Search for the cell housing the specified text and yield its (X, Y) center coordinate. 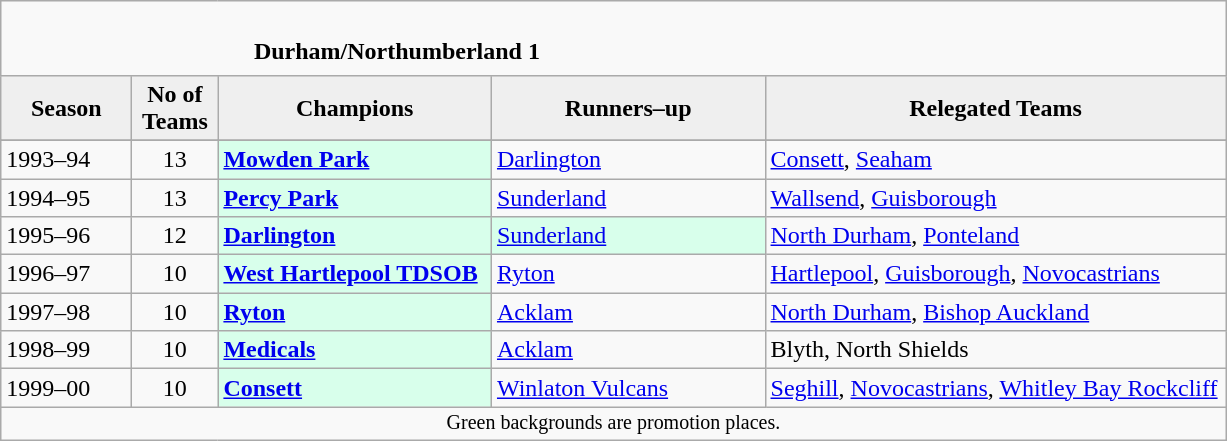
Mowden Park (355, 159)
1995–96 (66, 236)
1993–94 (66, 159)
Champions (355, 108)
Green backgrounds are promotion places. (614, 424)
Winlaton Vulcans (628, 388)
No of Teams (175, 108)
Hartlepool, Guisborough, Novocastrians (996, 274)
12 (175, 236)
Consett, Seaham (996, 159)
1994–95 (66, 197)
Percy Park (355, 197)
Wallsend, Guisborough (996, 197)
Season (66, 108)
1996–97 (66, 274)
North Durham, Bishop Auckland (996, 312)
Seghill, Novocastrians, Whitley Bay Rockcliff (996, 388)
Medicals (355, 350)
1997–98 (66, 312)
Consett (355, 388)
1999–00 (66, 388)
1998–99 (66, 350)
Runners–up (628, 108)
Blyth, North Shields (996, 350)
Relegated Teams (996, 108)
West Hartlepool TDSOB (355, 274)
North Durham, Ponteland (996, 236)
